Identify which cell holds the provided text, then report its [x, y] central coordinate. 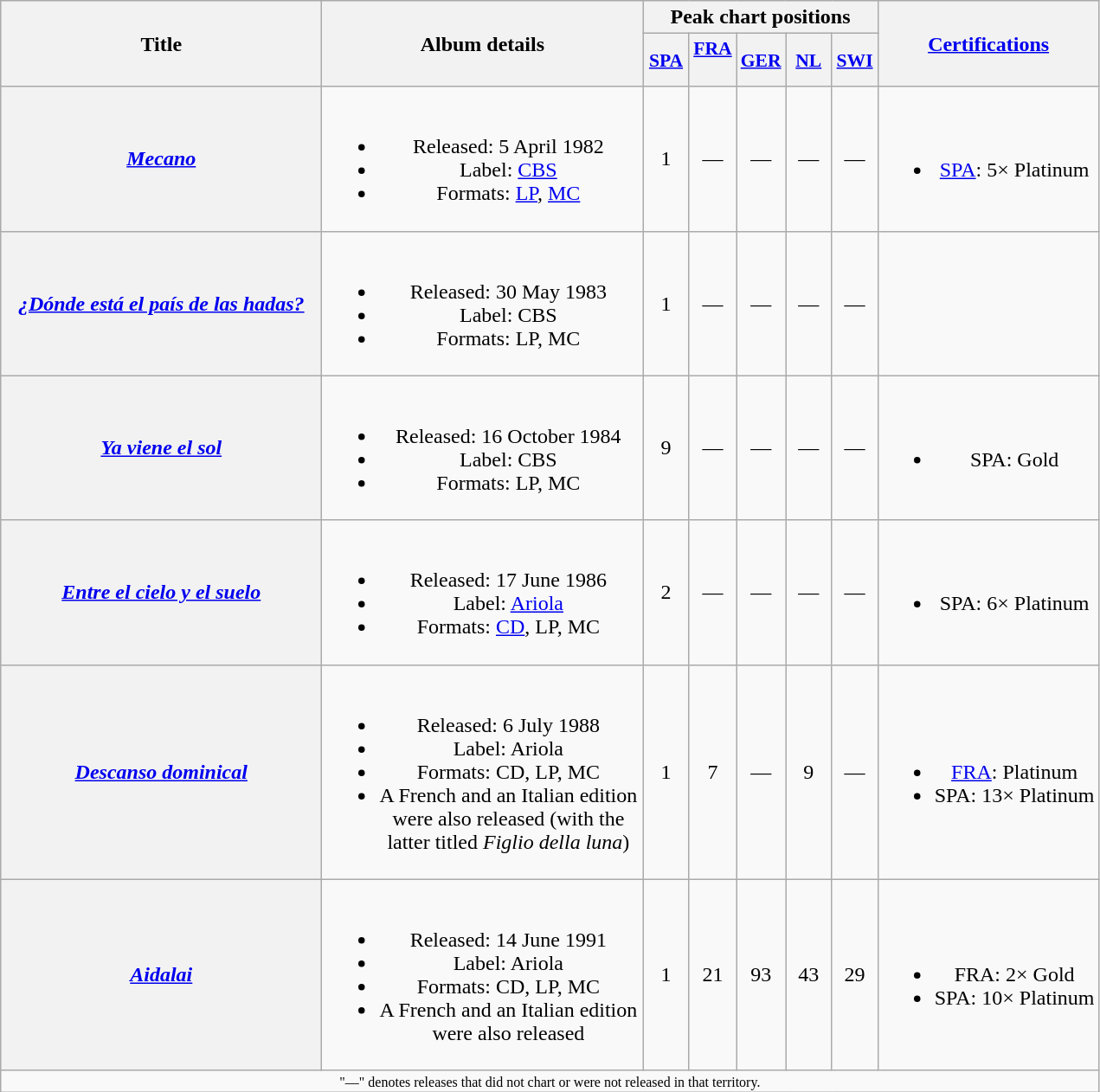
29 [855, 974]
Released: 5 April 1982Label: CBSFormats: LP, MC [483, 159]
SPA: 6× Platinum [988, 592]
FRA: 2× GoldSPA: 10× Platinum [988, 974]
NL [808, 61]
21 [712, 974]
¿Dónde está el país de las hadas? [161, 303]
Mecano [161, 159]
Released: 14 June 1991Label: AriolaFormats: CD, LP, MCA French and an Italian edition were also released [483, 974]
2 [666, 592]
Peak chart positions [760, 17]
Released: 30 May 1983Label: CBSFormats: LP, MC [483, 303]
SWI [855, 61]
Released: 6 July 1988Label: AriolaFormats: CD, LP, MCA French and an Italian edition were also released (with the latter titled Figlio della luna) [483, 772]
FRA [712, 61]
Released: 16 October 1984Label: CBSFormats: LP, MC [483, 448]
Album details [483, 43]
Title [161, 43]
SPA: 5× Platinum [988, 159]
SPA: Gold [988, 448]
GER [762, 61]
"—" denotes releases that did not chart or were not released in that territory. [550, 1081]
43 [808, 974]
93 [762, 974]
Descanso dominical [161, 772]
7 [712, 772]
SPA [666, 61]
FRA: PlatinumSPA: 13× Platinum [988, 772]
Ya viene el sol [161, 448]
Entre el cielo y el suelo [161, 592]
Certifications [988, 43]
Released: 17 June 1986Label: AriolaFormats: CD, LP, MC [483, 592]
Aidalai [161, 974]
